Capture the cell that displays the provided text and extract its [x, y] central coordinate. 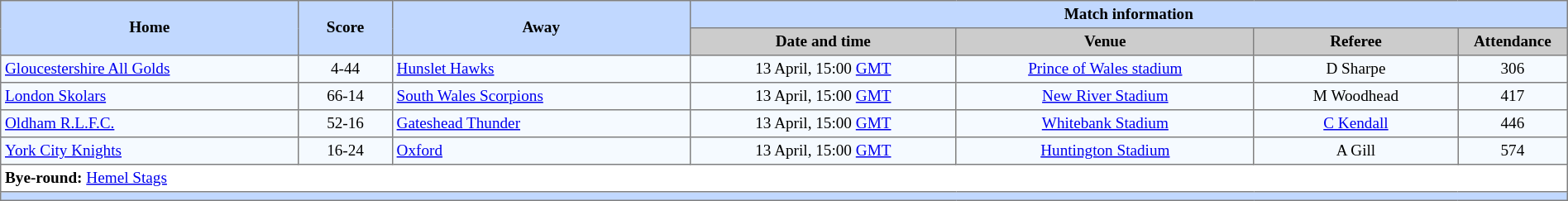
York City Knights [150, 151]
Home [150, 28]
Oldham R.L.F.C. [150, 124]
Attendance [1513, 41]
M Woodhead [1355, 96]
574 [1513, 151]
Bye-round: Hemel Stags [784, 179]
Away [541, 28]
Score [346, 28]
C Kendall [1355, 124]
Match information [1128, 15]
16-24 [346, 151]
Whitebank Stadium [1105, 124]
Oxford [541, 151]
South Wales Scorpions [541, 96]
446 [1513, 124]
Huntington Stadium [1105, 151]
417 [1513, 96]
London Skolars [150, 96]
D Sharpe [1355, 69]
52-16 [346, 124]
New River Stadium [1105, 96]
A Gill [1355, 151]
Date and time [823, 41]
66-14 [346, 96]
Venue [1105, 41]
Referee [1355, 41]
Gateshead Thunder [541, 124]
4-44 [346, 69]
Gloucestershire All Golds [150, 69]
Prince of Wales stadium [1105, 69]
306 [1513, 69]
Hunslet Hawks [541, 69]
